Search for the cell housing the specified text and yield its [x, y] center coordinate. 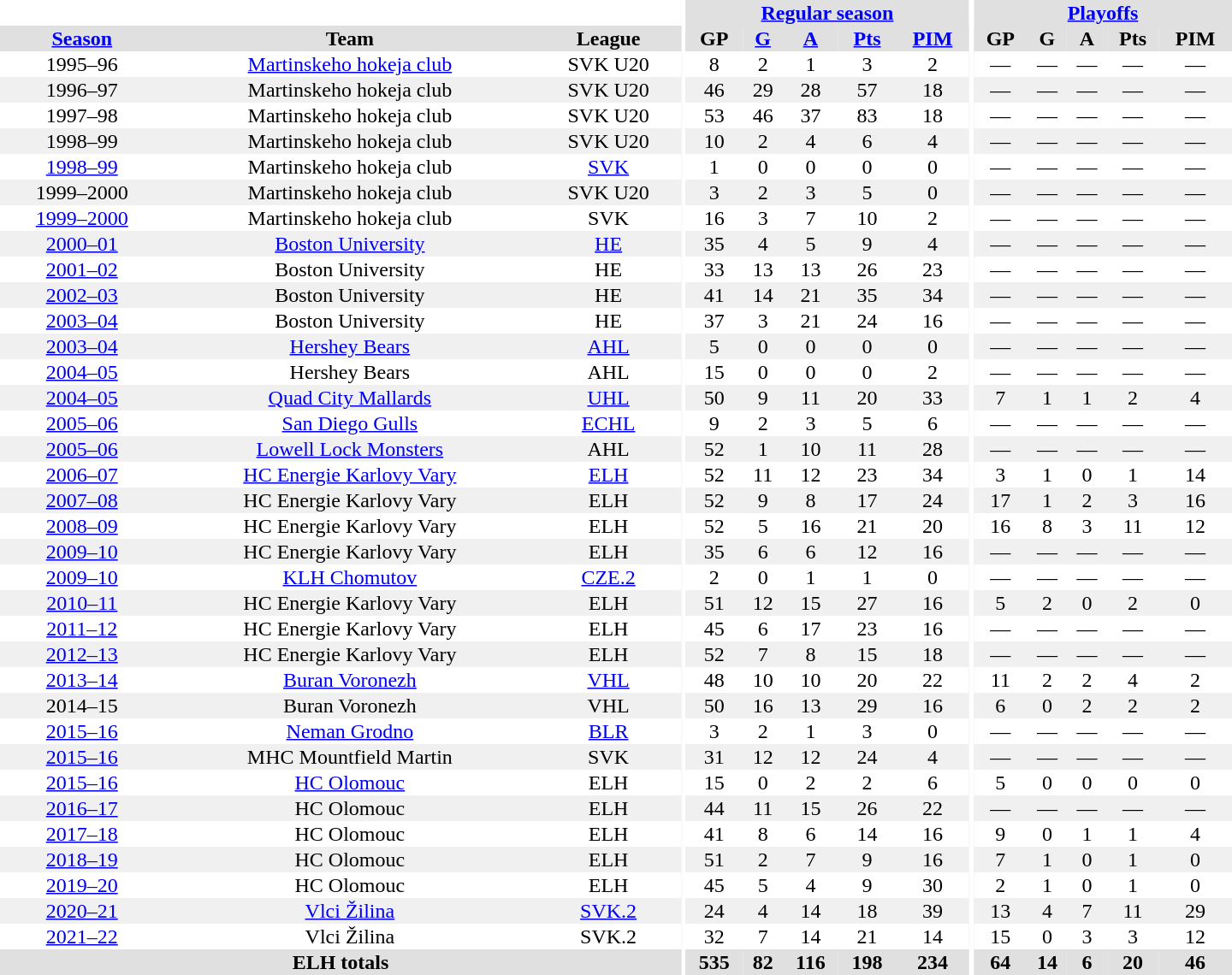
MHC Mountfield Martin [349, 757]
116 [811, 962]
2016–17 [82, 808]
1997–98 [82, 115]
ECHL [608, 423]
Season [82, 38]
1996–97 [82, 90]
CZE.2 [608, 577]
44 [714, 808]
535 [714, 962]
2006–07 [82, 475]
Playoffs [1103, 13]
San Diego Gulls [349, 423]
Team [349, 38]
234 [933, 962]
27 [868, 603]
2011–12 [82, 629]
2010–11 [82, 603]
BLR [608, 731]
2017–18 [82, 834]
48 [714, 680]
Quad City Mallards [349, 398]
Regular season [827, 13]
2012–13 [82, 654]
198 [868, 962]
UHL [608, 398]
2020–21 [82, 911]
64 [1001, 962]
League [608, 38]
39 [933, 911]
2018–19 [82, 860]
57 [868, 90]
2008–09 [82, 526]
30 [933, 885]
53 [714, 115]
2014–15 [82, 706]
2001–02 [82, 269]
ELH totals [341, 962]
KLH Chomutov [349, 577]
31 [714, 757]
2013–14 [82, 680]
1995–96 [82, 64]
2007–08 [82, 500]
82 [763, 962]
2000–01 [82, 244]
32 [714, 937]
2019–20 [82, 885]
Lowell Lock Monsters [349, 449]
2021–22 [82, 937]
83 [868, 115]
Neman Grodno [349, 731]
2002–03 [82, 295]
